Determine the (X, Y) coordinate at the center of the cell enclosing the given text.  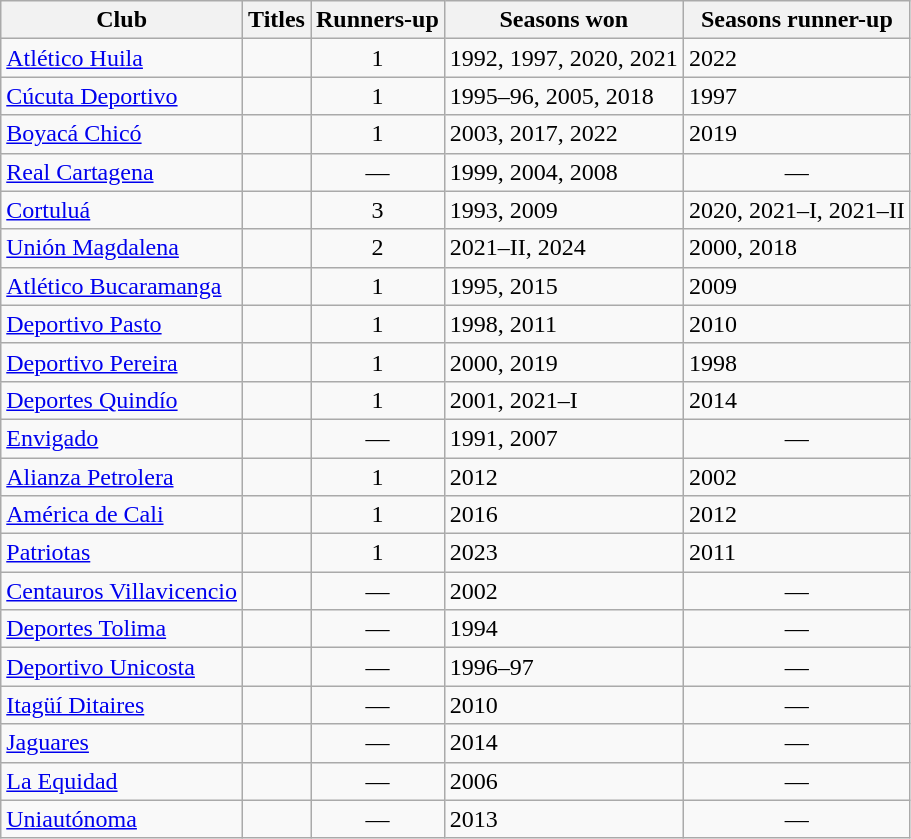
1995, 2015 (564, 286)
Deportes Quindío (122, 400)
2023 (564, 553)
Runners-up (377, 20)
1994 (564, 629)
1998, 2011 (564, 324)
1991, 2007 (564, 438)
Itagüí Ditaires (122, 705)
Atlético Huila (122, 58)
Titles (277, 20)
3 (377, 210)
Unión Magdalena (122, 248)
Atlético Bucaramanga (122, 286)
2006 (564, 781)
1996–97 (564, 667)
2011 (796, 553)
1993, 2009 (564, 210)
2016 (564, 515)
Cúcuta Deportivo (122, 96)
América de Cali (122, 515)
2020, 2021–I, 2021–II (796, 210)
Seasons won (564, 20)
Envigado (122, 438)
Deportivo Unicosta (122, 667)
2021–II, 2024 (564, 248)
2000, 2019 (564, 362)
1992, 1997, 2020, 2021 (564, 58)
1998 (796, 362)
2000, 2018 (796, 248)
Centauros Villavicencio (122, 591)
Deportivo Pereira (122, 362)
1995–96, 2005, 2018 (564, 96)
Alianza Petrolera (122, 477)
Deportivo Pasto (122, 324)
Patriotas (122, 553)
1999, 2004, 2008 (564, 172)
Club (122, 20)
1997 (796, 96)
Boyacá Chicó (122, 134)
2009 (796, 286)
La Equidad (122, 781)
Jaguares (122, 743)
2019 (796, 134)
Seasons runner-up (796, 20)
2003, 2017, 2022 (564, 134)
Real Cartagena (122, 172)
2013 (564, 819)
2022 (796, 58)
Deportes Tolima (122, 629)
Uniautónoma (122, 819)
Cortuluá (122, 210)
2001, 2021–I (564, 400)
2 (377, 248)
